Scan for the cell matching the given text and deliver its [X, Y] coordinate at center. 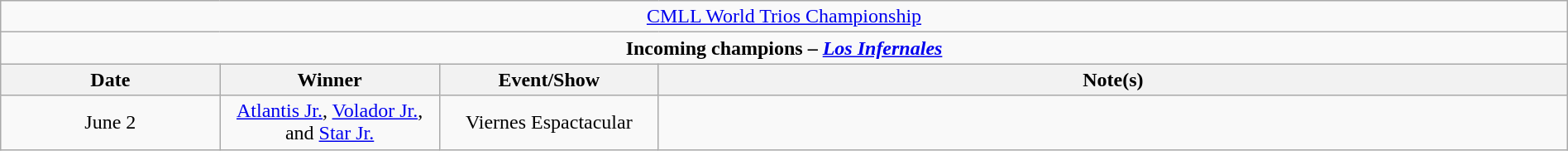
Viernes Espactacular [549, 123]
June 2 [111, 123]
CMLL World Trios Championship [784, 17]
Incoming champions – Los Infernales [784, 48]
Note(s) [1113, 80]
Event/Show [549, 80]
Atlantis Jr., Volador Jr., and Star Jr. [329, 123]
Date [111, 80]
Winner [329, 80]
